Detect which cell encompasses the target text, then output its (x, y) center coordinate. 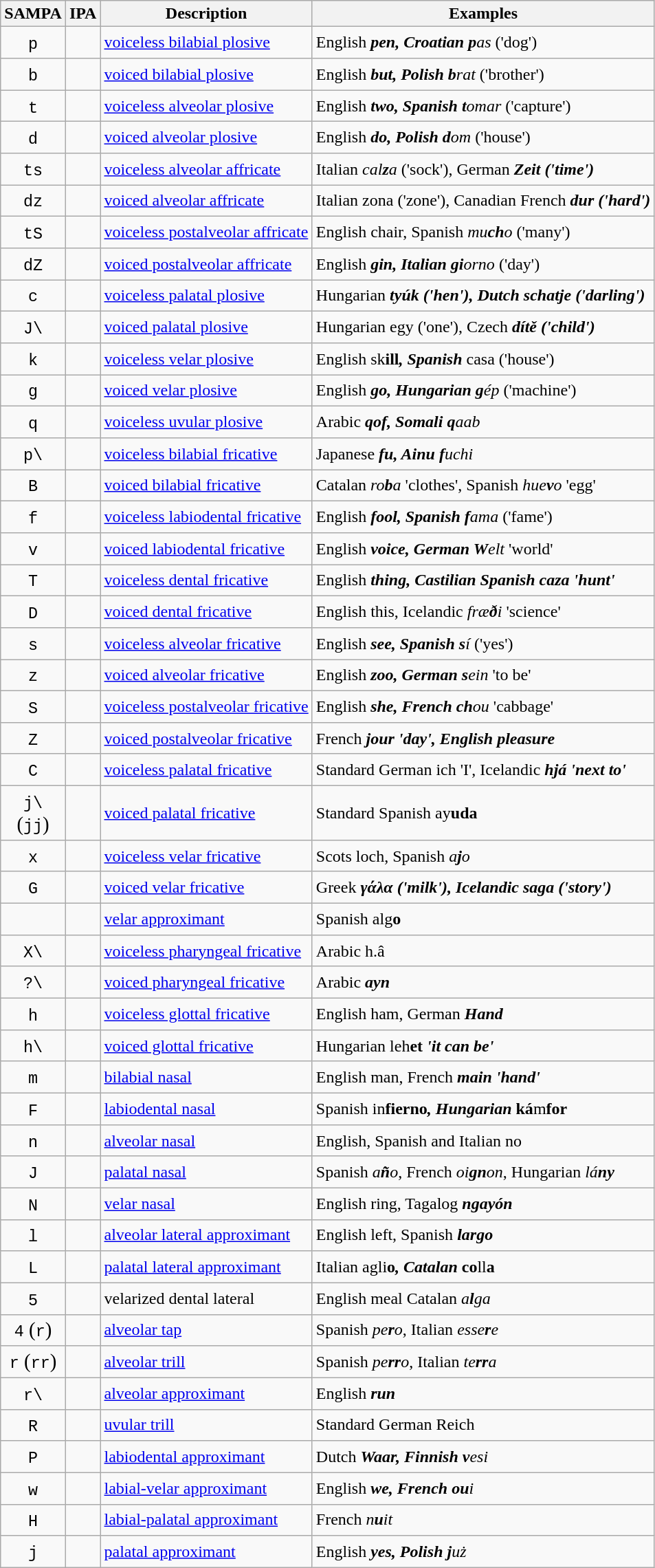
p\ (33, 454)
t (33, 106)
r\ (33, 1393)
voiced velar fricative (206, 887)
alveolar approximant (206, 1393)
q (33, 422)
English but, Polish brat ('brother') (483, 74)
x (33, 856)
English, Spanish and Italian no (483, 1140)
4 (r) (33, 1330)
English do, Polish dom ('house') (483, 138)
voiced bilabial plosive (206, 74)
j (33, 1551)
Hungarian lehet 'it can be' (483, 1045)
Italian calza ('sock'), German Zeit ('time') (483, 169)
labial-velar approximant (206, 1488)
voiceless palatal plosive (206, 296)
r (rr) (33, 1362)
English she, French chou 'cabbage' (483, 706)
Hungarian egy ('one'), Czech dítě ('child') (483, 327)
French jour 'day', English pleasure (483, 738)
R (33, 1425)
alveolar trill (206, 1362)
alveolar lateral approximant (206, 1235)
alveolar tap (206, 1330)
Spanish algo (483, 919)
voiceless dental fricative (206, 580)
Hungarian tyúk ('hen'), Dutch schatje ('darling') (483, 296)
dz (33, 201)
?\ (33, 982)
w (33, 1488)
Italian aglio, Catalan colla (483, 1267)
m (33, 1077)
G (33, 887)
Arabic h.â (483, 950)
k (33, 359)
voiceless postalveolar affricate (206, 232)
Arabic qof, Somali qaab (483, 422)
voiceless bilabial plosive (206, 43)
English go, Hungarian gép ('machine') (483, 391)
z (33, 675)
velarized dental lateral (206, 1298)
labial-palatal approximant (206, 1520)
C (33, 770)
j\ (jj) (33, 813)
English pen, Croatian pas ('dog') (483, 43)
Italian zona ('zone'), Canadian French dur ('hard') (483, 201)
English chair, Spanish mucho ('many') (483, 232)
p (33, 43)
Standard German ich 'I', Icelandic hjá 'next to' (483, 770)
S (33, 706)
palatal nasal (206, 1172)
B (33, 486)
h\ (33, 1045)
N (33, 1204)
L (33, 1267)
English we, French oui (483, 1488)
voiced labiodental fricative (206, 549)
English voice, German Welt 'world' (483, 549)
velar nasal (206, 1204)
Spanish infierno, Hungarian kámfor (483, 1109)
voiceless glottal fricative (206, 1014)
g (33, 391)
voiceless bilabial fricative (206, 454)
voiced palatal fricative (206, 813)
P (33, 1457)
voiceless alveolar affricate (206, 169)
Examples (483, 14)
English thing, Castilian Spanish caza 'hunt' (483, 580)
s (33, 644)
voiceless labiodental fricative (206, 517)
English skill, Spanish casa ('house') (483, 359)
voiced postalveolar affricate (206, 264)
F (33, 1109)
labiodental nasal (206, 1109)
Catalan roba 'clothes', Spanish huevo 'egg' (483, 486)
French nuit (483, 1520)
Japanese fu, Ainu fuchi (483, 454)
ts (33, 169)
voiceless alveolar plosive (206, 106)
English two, Spanish tomar ('capture') (483, 106)
English meal Catalan alga (483, 1298)
d (33, 138)
voiceless pharyngeal fricative (206, 950)
English ring, Tagalog ngayón (483, 1204)
voiced alveolar affricate (206, 201)
English run (483, 1393)
Standard German Reich (483, 1425)
b (33, 74)
voiced dental fricative (206, 612)
bilabial nasal (206, 1077)
English ham, German Hand (483, 1014)
l (33, 1235)
English zoo, German sein 'to be' (483, 675)
English left, Spanish largo (483, 1235)
voiceless palatal fricative (206, 770)
English fool, Spanish fama ('fame') (483, 517)
Greek γάλα ('milk'), Icelandic saga ('story') (483, 887)
English man, French main 'hand' (483, 1077)
uvular trill (206, 1425)
c (33, 296)
h (33, 1014)
v (33, 549)
voiceless velar plosive (206, 359)
English yes, Polish już (483, 1551)
Spanish año, French oignon, Hungarian lány (483, 1172)
D (33, 612)
labiodental approximant (206, 1457)
voiceless velar fricative (206, 856)
5 (33, 1298)
palatal lateral approximant (206, 1267)
Spanish perro, Italian terra (483, 1362)
dZ (33, 264)
alveolar nasal (206, 1140)
Standard Spanish ayuda (483, 813)
voiced glottal fricative (206, 1045)
voiced bilabial fricative (206, 486)
voiceless postalveolar fricative (206, 706)
Dutch Waar, Finnish vesi (483, 1457)
voiced alveolar plosive (206, 138)
velar approximant (206, 919)
IPA (82, 14)
J\ (33, 327)
voiceless alveolar fricative (206, 644)
English gin, Italian giorno ('day') (483, 264)
SAMPA (33, 14)
H (33, 1520)
f (33, 517)
X\ (33, 950)
Arabic ayn (483, 982)
Spanish pero, Italian essere (483, 1330)
voiced pharyngeal fricative (206, 982)
Scots loch, Spanish ajo (483, 856)
Description (206, 14)
voiced velar plosive (206, 391)
n (33, 1140)
Z (33, 738)
voiced palatal plosive (206, 327)
English this, Icelandic fræði 'science' (483, 612)
T (33, 580)
voiced alveolar fricative (206, 675)
tS (33, 232)
palatal approximant (206, 1551)
voiceless uvular plosive (206, 422)
J (33, 1172)
English see, Spanish sí ('yes') (483, 644)
voiced postalveolar fricative (206, 738)
